Return [X, Y] of the center of cell containing provided text 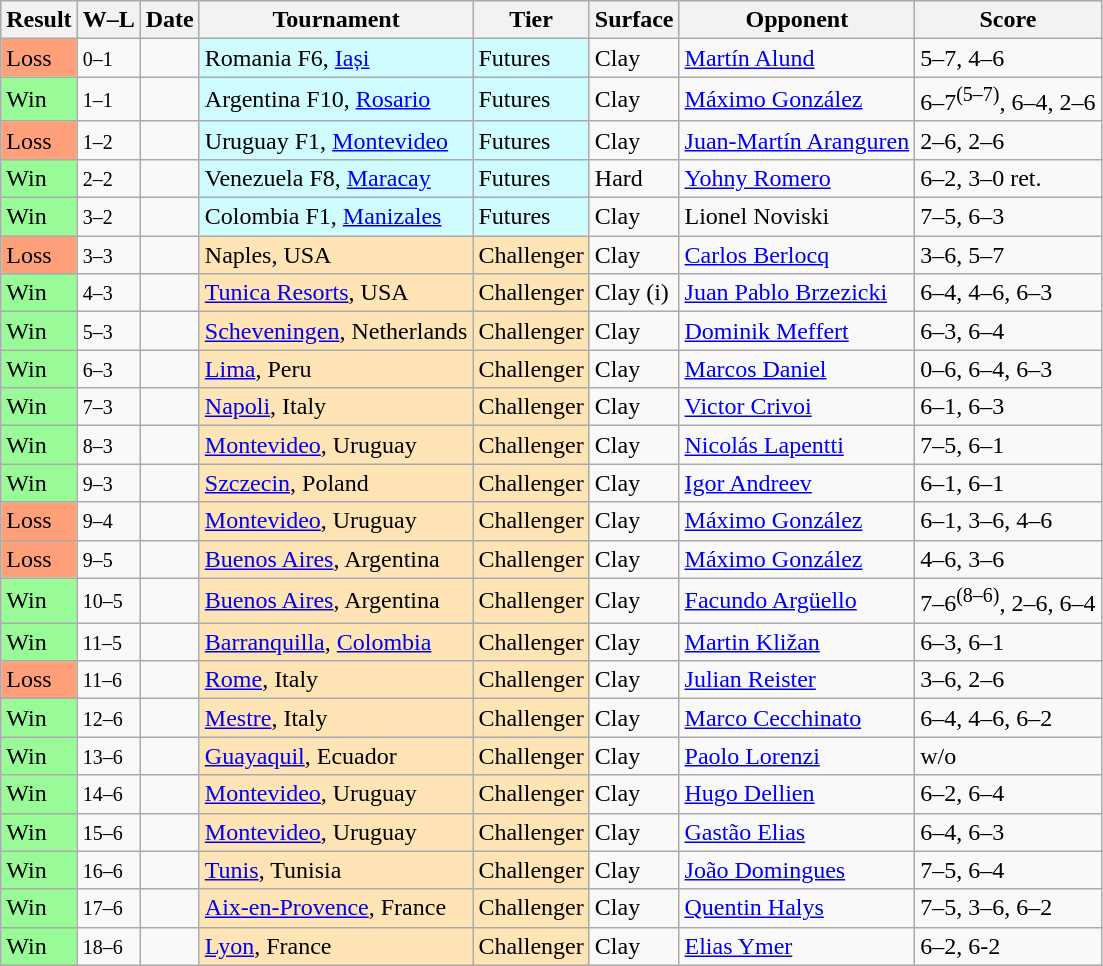
Nicolás Lapentti [797, 445]
Dominik Meffert [797, 331]
Hard [634, 178]
Barranquilla, Colombia [336, 642]
Lima, Peru [336, 369]
15–6 [108, 832]
16–6 [108, 870]
Scheveningen, Netherlands [336, 331]
Clay (i) [634, 293]
6–4, 4–6, 6–2 [1008, 718]
Mestre, Italy [336, 718]
3–6, 2–6 [1008, 680]
1–1 [108, 100]
Romania F6, Iași [336, 58]
3–3 [108, 255]
2–2 [108, 178]
Yohny Romero [797, 178]
6–7(5–7), 6–4, 2–6 [1008, 100]
18–6 [108, 946]
6–3, 6–4 [1008, 331]
7–5, 6–1 [1008, 445]
Tier [531, 20]
7–3 [108, 407]
W–L [108, 20]
Uruguay F1, Montevideo [336, 140]
12–6 [108, 718]
9–5 [108, 559]
0–1 [108, 58]
Argentina F10, Rosario [336, 100]
9–3 [108, 483]
8–3 [108, 445]
Marcos Daniel [797, 369]
w/o [1008, 756]
Paolo Lorenzi [797, 756]
Elias Ymer [797, 946]
Rome, Italy [336, 680]
Victor Crivoi [797, 407]
Guayaquil, Ecuador [336, 756]
Carlos Berlocq [797, 255]
7–5, 6–4 [1008, 870]
3–2 [108, 217]
Marco Cecchinato [797, 718]
7–5, 6–3 [1008, 217]
Lyon, France [336, 946]
6–1, 6–3 [1008, 407]
Surface [634, 20]
Date [170, 20]
Martín Alund [797, 58]
Result [39, 20]
Tunis, Tunisia [336, 870]
0–6, 6–4, 6–3 [1008, 369]
Facundo Argüello [797, 600]
10–5 [108, 600]
1–2 [108, 140]
Venezuela F8, Maracay [336, 178]
13–6 [108, 756]
Martin Kližan [797, 642]
3–6, 5–7 [1008, 255]
6–4, 6–3 [1008, 832]
Juan Pablo Brzezicki [797, 293]
7–6(8–6), 2–6, 6–4 [1008, 600]
6–2, 3–0 ret. [1008, 178]
Julian Reister [797, 680]
Tunica Resorts, USA [336, 293]
4–6, 3–6 [1008, 559]
Score [1008, 20]
Igor Andreev [797, 483]
Opponent [797, 20]
Juan-Martín Aranguren [797, 140]
Hugo Dellien [797, 794]
Gastão Elias [797, 832]
5–7, 4–6 [1008, 58]
6–2, 6-2 [1008, 946]
17–6 [108, 908]
11–6 [108, 680]
5–3 [108, 331]
9–4 [108, 521]
João Domingues [797, 870]
Tournament [336, 20]
4–3 [108, 293]
Aix-en-Provence, France [336, 908]
Colombia F1, Manizales [336, 217]
11–5 [108, 642]
6–1, 6–1 [1008, 483]
6–3, 6–1 [1008, 642]
Naples, USA [336, 255]
6–3 [108, 369]
6–4, 4–6, 6–3 [1008, 293]
2–6, 2–6 [1008, 140]
7–5, 3–6, 6–2 [1008, 908]
Lionel Noviski [797, 217]
6–2, 6–4 [1008, 794]
Szczecin, Poland [336, 483]
Napoli, Italy [336, 407]
14–6 [108, 794]
Quentin Halys [797, 908]
6–1, 3–6, 4–6 [1008, 521]
